From the cell containing the given text, extract its center point as [x, y] coordinate. 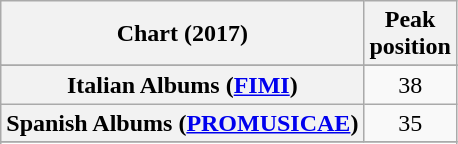
38 [410, 85]
35 [410, 123]
Spanish Albums (PROMUSICAE) [182, 123]
Italian Albums (FIMI) [182, 85]
Peak position [410, 34]
Chart (2017) [182, 34]
